Extract the [X, Y] coordinate from the center of the cell holding the provided text.  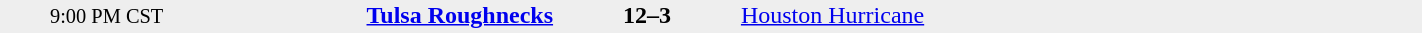
Tulsa Roughnecks [384, 15]
Houston Hurricane [910, 15]
12–3 [648, 15]
9:00 PM CST [106, 16]
